Return (X, Y) of the center of cell containing provided text 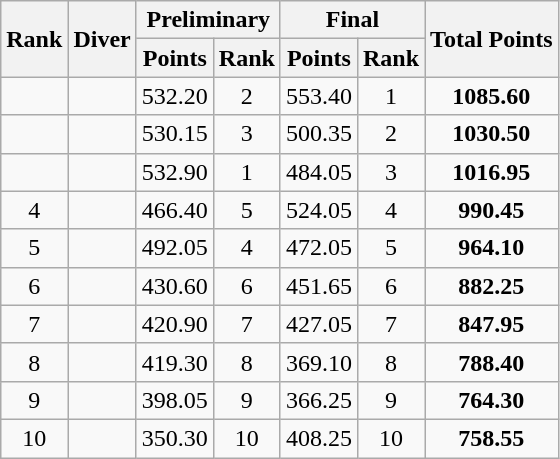
530.15 (174, 134)
882.25 (492, 286)
764.30 (492, 400)
466.40 (174, 210)
847.95 (492, 324)
484.05 (318, 172)
532.20 (174, 96)
366.25 (318, 400)
1016.95 (492, 172)
420.90 (174, 324)
350.30 (174, 438)
369.10 (318, 362)
398.05 (174, 400)
1085.60 (492, 96)
427.05 (318, 324)
451.65 (318, 286)
430.60 (174, 286)
Final (352, 20)
Preliminary (208, 20)
Total Points (492, 39)
492.05 (174, 248)
788.40 (492, 362)
1030.50 (492, 134)
408.25 (318, 438)
500.35 (318, 134)
524.05 (318, 210)
472.05 (318, 248)
419.30 (174, 362)
964.10 (492, 248)
532.90 (174, 172)
553.40 (318, 96)
Diver (102, 39)
758.55 (492, 438)
990.45 (492, 210)
